Capture the cell that displays the provided text and extract its (x, y) central coordinate. 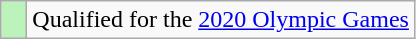
Qualified for the 2020 Olympic Games (221, 20)
